Return (X, Y) of the center of cell containing provided text 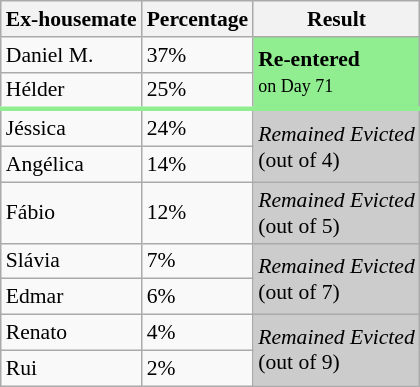
Rui (72, 368)
Angélica (72, 165)
Remained Evicted(out of 4) (336, 146)
Remained Evicted(out of 5) (336, 212)
14% (198, 165)
25% (198, 90)
Remained Evicted(out of 9) (336, 350)
Jéssica (72, 128)
Edmar (72, 297)
24% (198, 128)
2% (198, 368)
4% (198, 333)
Re-enteredon Day 71 (336, 74)
Renato (72, 333)
Remained Evicted(out of 7) (336, 278)
37% (198, 55)
Result (336, 19)
Daniel M. (72, 55)
Percentage (198, 19)
6% (198, 297)
Hélder (72, 90)
7% (198, 261)
Slávia (72, 261)
12% (198, 212)
Ex-housemate (72, 19)
Fábio (72, 212)
